Identify which cell holds the provided text, then report its (X, Y) central coordinate. 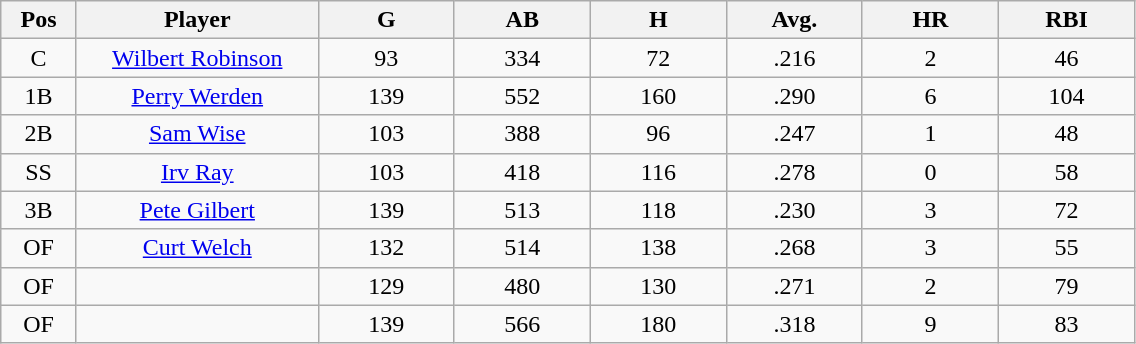
552 (522, 96)
3B (39, 210)
58 (1066, 172)
6 (930, 96)
Player (197, 20)
.216 (794, 58)
180 (658, 324)
93 (386, 58)
418 (522, 172)
138 (658, 248)
.230 (794, 210)
SS (39, 172)
83 (1066, 324)
514 (522, 248)
79 (1066, 286)
160 (658, 96)
96 (658, 134)
.271 (794, 286)
.247 (794, 134)
Avg. (794, 20)
480 (522, 286)
.278 (794, 172)
1B (39, 96)
334 (522, 58)
1 (930, 134)
Wilbert Robinson (197, 58)
132 (386, 248)
.268 (794, 248)
RBI (1066, 20)
Curt Welch (197, 248)
566 (522, 324)
Pos (39, 20)
Irv Ray (197, 172)
388 (522, 134)
104 (1066, 96)
AB (522, 20)
9 (930, 324)
.290 (794, 96)
118 (658, 210)
0 (930, 172)
513 (522, 210)
.318 (794, 324)
Sam Wise (197, 134)
130 (658, 286)
G (386, 20)
116 (658, 172)
C (39, 58)
HR (930, 20)
129 (386, 286)
55 (1066, 248)
H (658, 20)
Perry Werden (197, 96)
48 (1066, 134)
Pete Gilbert (197, 210)
2B (39, 134)
46 (1066, 58)
